Capture the cell that displays the provided text and extract its (X, Y) central coordinate. 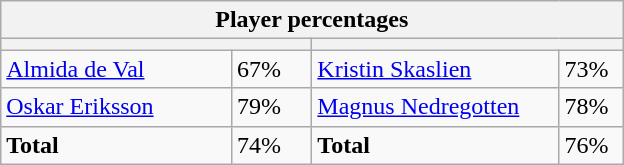
76% (591, 145)
Magnus Nedregotten (436, 107)
Almida de Val (116, 69)
78% (591, 107)
74% (272, 145)
73% (591, 69)
79% (272, 107)
Kristin Skaslien (436, 69)
Oskar Eriksson (116, 107)
Player percentages (312, 20)
67% (272, 69)
